Detect which cell encompasses the target text, then output its (x, y) center coordinate. 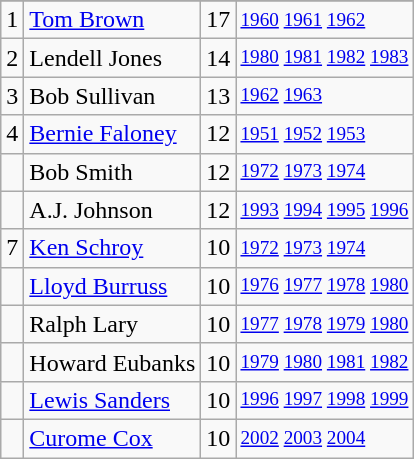
1979 1980 1981 1982 (324, 362)
1993 1994 1995 1996 (324, 210)
3 (12, 96)
1962 1963 (324, 96)
2 (12, 58)
Bernie Faloney (112, 134)
13 (218, 96)
Howard Eubanks (112, 362)
1976 1977 1978 1980 (324, 286)
Ken Schroy (112, 248)
Lendell Jones (112, 58)
1977 1978 1979 1980 (324, 324)
7 (12, 248)
Tom Brown (112, 20)
Lewis Sanders (112, 400)
Lloyd Burruss (112, 286)
Bob Smith (112, 172)
1980 1981 1982 1983 (324, 58)
1 (12, 20)
1996 1997 1998 1999 (324, 400)
Curome Cox (112, 438)
A.J. Johnson (112, 210)
1960 1961 1962 (324, 20)
17 (218, 20)
2002 2003 2004 (324, 438)
1951 1952 1953 (324, 134)
Bob Sullivan (112, 96)
14 (218, 58)
4 (12, 134)
Ralph Lary (112, 324)
